Scan for the cell matching the given text and deliver its (x, y) coordinate at center. 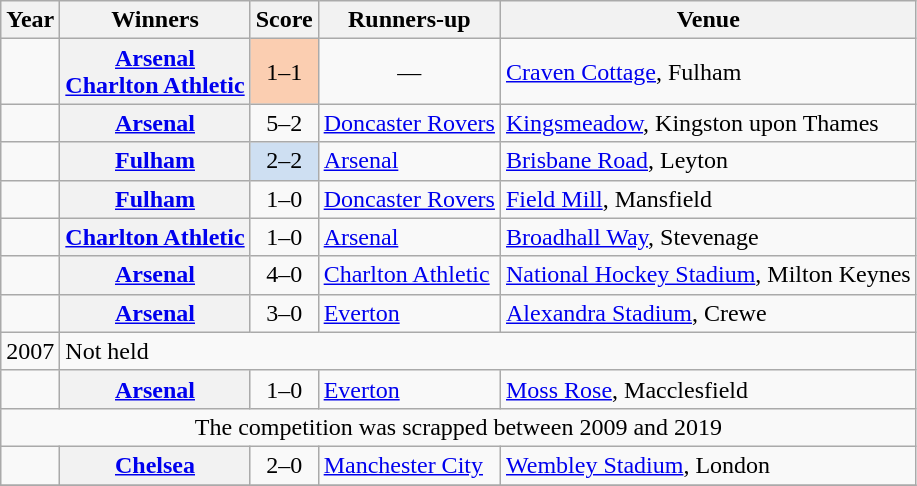
3–0 (284, 313)
2–2 (284, 161)
Field Mill, Mansfield (708, 199)
Not held (488, 351)
1–1 (284, 72)
Brisbane Road, Leyton (708, 161)
Broadhall Way, Stevenage (708, 237)
National Hockey Stadium, Milton Keynes (708, 275)
2007 (30, 351)
Venue (708, 20)
2–0 (284, 465)
Year (30, 20)
Chelsea (155, 465)
Score (284, 20)
Kingsmeadow, Kingston upon Thames (708, 123)
Manchester City (409, 465)
Craven Cottage, Fulham (708, 72)
ArsenalCharlton Athletic (155, 72)
The competition was scrapped between 2009 and 2019 (458, 427)
Winners (155, 20)
— (409, 72)
Moss Rose, Macclesfield (708, 389)
5–2 (284, 123)
Wembley Stadium, London (708, 465)
Alexandra Stadium, Crewe (708, 313)
Runners-up (409, 20)
4–0 (284, 275)
